Detect which cell encompasses the target text, then output its [X, Y] center coordinate. 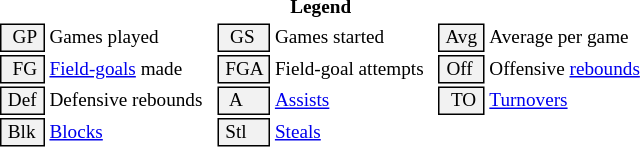
Games started [354, 38]
A [244, 100]
Off [462, 69]
Field-goals made [131, 69]
Stl [244, 132]
Defensive rebounds [131, 100]
Field-goal attempts [354, 69]
Games played [131, 38]
FGA [244, 69]
Steals [354, 132]
Def [22, 100]
Assists [354, 100]
Blocks [131, 132]
TO [462, 100]
GS [244, 38]
Blk [22, 132]
FG [22, 69]
Avg [462, 38]
GP [22, 38]
